Locate the cell with the specified text and output its [X, Y] center coordinate. 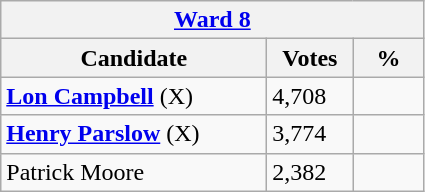
2,382 [310, 172]
Patrick Moore [134, 172]
4,708 [310, 96]
3,774 [310, 134]
Candidate [134, 58]
Lon Campbell (X) [134, 96]
Votes [310, 58]
Henry Parslow (X) [134, 134]
Ward 8 [212, 20]
% [388, 58]
